Locate the cell with the specified text and output its [x, y] center coordinate. 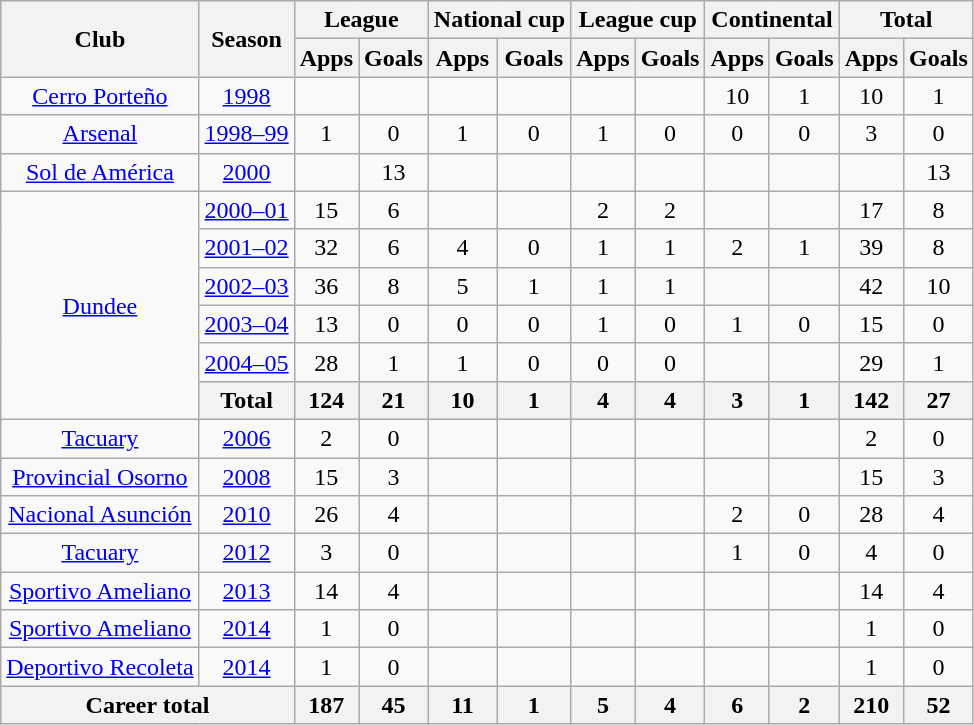
League cup [638, 20]
32 [326, 248]
2000–01 [246, 210]
1998–99 [246, 134]
Provincial Osorno [100, 477]
League [361, 20]
Career total [148, 705]
Cerro Porteño [100, 96]
29 [871, 362]
2002–03 [246, 286]
Arsenal [100, 134]
26 [326, 515]
45 [394, 705]
17 [871, 210]
27 [939, 400]
2010 [246, 515]
Club [100, 39]
2001–02 [246, 248]
Nacional Asunción [100, 515]
187 [326, 705]
142 [871, 400]
National cup [499, 20]
124 [326, 400]
Deportivo Recoleta [100, 667]
2012 [246, 553]
Continental [772, 20]
1998 [246, 96]
Season [246, 39]
52 [939, 705]
2008 [246, 477]
2006 [246, 438]
210 [871, 705]
Dundee [100, 305]
Sol de América [100, 172]
39 [871, 248]
2004–05 [246, 362]
11 [462, 705]
2003–04 [246, 324]
21 [394, 400]
2013 [246, 591]
36 [326, 286]
2000 [246, 172]
42 [871, 286]
